Detect which cell encompasses the target text, then output its [X, Y] center coordinate. 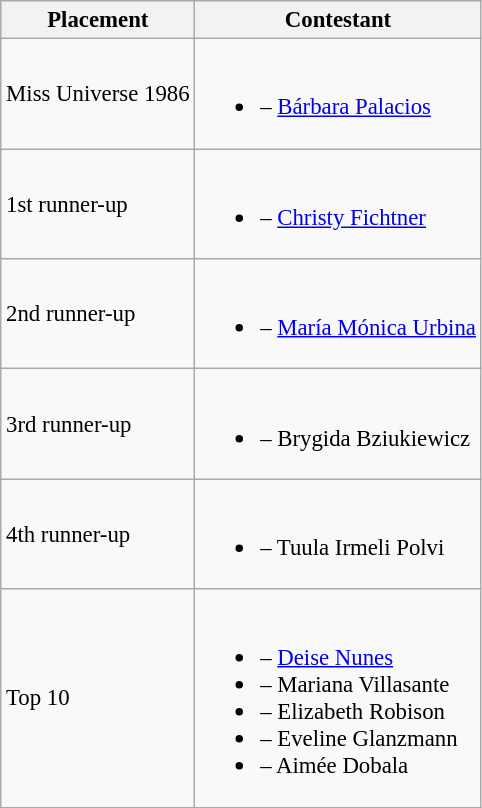
3rd runner-up [98, 424]
– Christy Fichtner [338, 204]
– María Mónica Urbina [338, 314]
4th runner-up [98, 534]
Top 10 [98, 698]
Contestant [338, 20]
1st runner-up [98, 204]
– Deise Nunes – Mariana Villasante – Elizabeth Robison – Eveline Glanzmann – Aimée Dobala [338, 698]
Placement [98, 20]
Miss Universe 1986 [98, 94]
– Brygida Bziukiewicz [338, 424]
2nd runner-up [98, 314]
– Tuula Irmeli Polvi [338, 534]
– Bárbara Palacios [338, 94]
